Return the [X, Y] coordinate for the center point of the cell that contains the specified text.  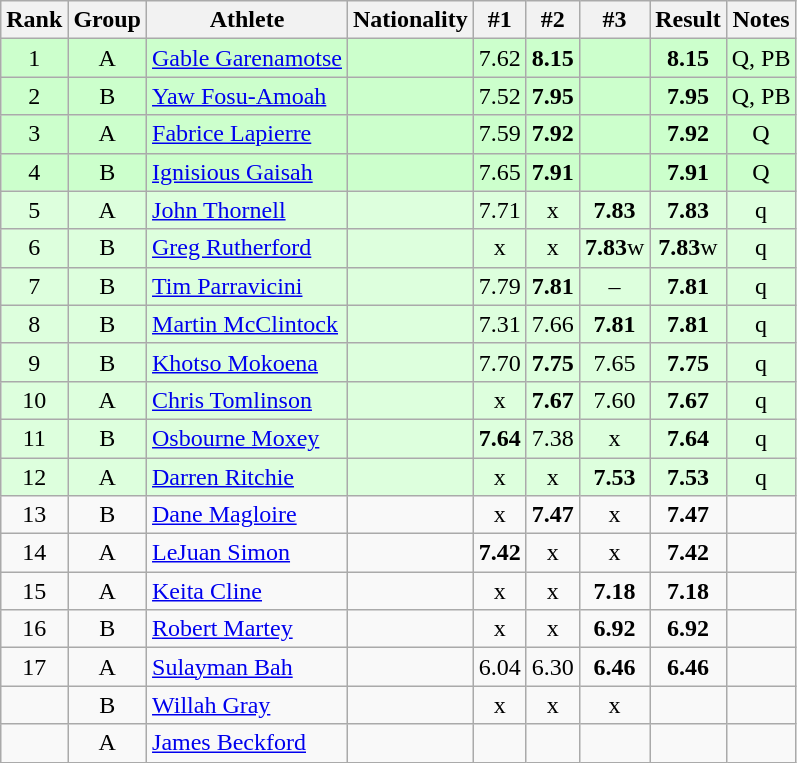
7.71 [500, 210]
Osbourne Moxey [248, 438]
6.04 [500, 667]
Athlete [248, 20]
7.62 [500, 58]
1 [34, 58]
17 [34, 667]
Notes [761, 20]
Khotso Mokoena [248, 362]
Group [108, 20]
7.52 [500, 96]
LeJuan Simon [248, 553]
– [614, 286]
11 [34, 438]
Darren Ritchie [248, 477]
Gable Garenamotse [248, 58]
3 [34, 134]
Dane Magloire [248, 515]
14 [34, 553]
7.59 [500, 134]
7.60 [614, 400]
Chris Tomlinson [248, 400]
Fabrice Lapierre [248, 134]
Ignisious Gaisah [248, 172]
Sulayman Bah [248, 667]
Result [688, 20]
6.30 [552, 667]
7.31 [500, 324]
Martin McClintock [248, 324]
7.66 [552, 324]
Tim Parravicini [248, 286]
Robert Martey [248, 629]
6 [34, 248]
7.79 [500, 286]
Yaw Fosu-Amoah [248, 96]
10 [34, 400]
John Thornell [248, 210]
#2 [552, 20]
15 [34, 591]
James Beckford [248, 743]
Keita Cline [248, 591]
9 [34, 362]
Nationality [410, 20]
12 [34, 477]
13 [34, 515]
#3 [614, 20]
Willah Gray [248, 705]
4 [34, 172]
16 [34, 629]
2 [34, 96]
7.38 [552, 438]
Greg Rutherford [248, 248]
7 [34, 286]
7.70 [500, 362]
8 [34, 324]
Rank [34, 20]
5 [34, 210]
#1 [500, 20]
